Identify which cell holds the provided text, then report its [x, y] central coordinate. 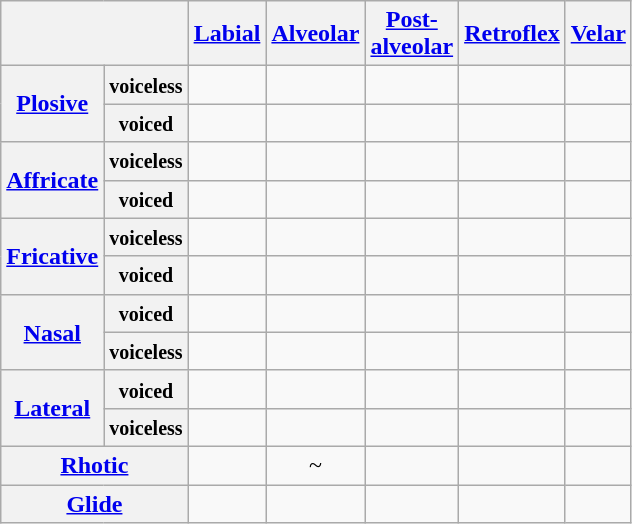
Glide [94, 503]
Labial [227, 34]
Plosive [52, 104]
Lateral [52, 408]
Retroflex [512, 34]
Nasal [52, 332]
Rhotic [94, 465]
Velar [598, 34]
Alveolar [316, 34]
Affricate [52, 180]
~ [316, 465]
Post-alveolar [412, 34]
Fricative [52, 256]
